Provide the [x, y] coordinate of the cell's center where the given text is located.  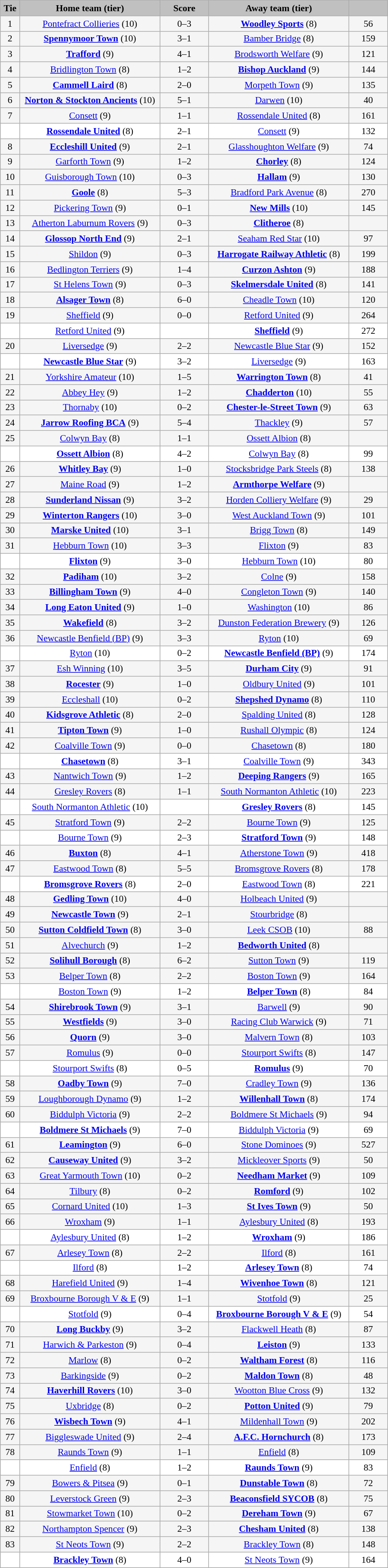
163 [368, 362]
34 [10, 608]
223 [368, 792]
11 [10, 193]
125 [368, 822]
Thornaby (10) [90, 408]
Colne (9) [279, 577]
90 [368, 1007]
32 [10, 577]
Abbey Hey (9) [90, 392]
31 [10, 546]
16 [10, 270]
Home team (tier) [90, 8]
130 [368, 177]
110 [368, 699]
Eccleshall (10) [90, 699]
2–4 [184, 1437]
82 [10, 1529]
Bowers & Pitsea (9) [90, 1483]
102 [368, 1191]
19 [10, 316]
Garforth Town (9) [90, 162]
Leek CSOB (10) [279, 930]
199 [368, 254]
4–2 [184, 454]
Wisbech Town (9) [90, 1422]
135 [368, 85]
Solihull Borough (8) [90, 961]
Alvechurch (9) [90, 945]
Tilbury (8) [90, 1191]
188 [368, 270]
Billingham Town (9) [90, 592]
81 [10, 1514]
St Ives Town (9) [279, 1207]
20 [10, 346]
193 [368, 1222]
59 [10, 1099]
Rocester (9) [90, 684]
7 [10, 116]
141 [368, 285]
Stone Dominoes (9) [279, 1145]
Yorkshire Amateur (10) [90, 377]
128 [368, 715]
Score [184, 8]
76 [10, 1422]
78 [10, 1452]
Stocksbridge Park Steels (8) [279, 469]
28 [10, 500]
Dereham Town (9) [279, 1514]
30 [10, 530]
6–2 [184, 961]
Shirebrook Town (9) [90, 1007]
39 [10, 699]
47 [10, 869]
Pontefract Collieries (10) [90, 24]
21 [10, 377]
Away team (tier) [279, 8]
26 [10, 469]
5 [10, 85]
Wivenhoe Town (8) [279, 1283]
Glasshoughton Welfare (9) [279, 147]
Harefield United (9) [90, 1283]
68 [10, 1283]
5–5 [184, 869]
15 [10, 254]
Brigg Town (8) [279, 530]
Sutton Town (9) [279, 961]
Needham Market (9) [279, 1176]
Malvern Town (8) [279, 1038]
221 [368, 884]
Morpeth Town (9) [279, 85]
Biggleswade United (9) [90, 1437]
Stowmarket Town (10) [90, 1514]
Trafford (9) [90, 54]
1–5 [184, 377]
37 [10, 669]
Oadby Town (9) [90, 1084]
Goole (8) [90, 193]
Esh Winning (10) [90, 669]
Cornard United (10) [90, 1207]
St Helens Town (9) [90, 285]
42 [10, 746]
Loughborough Dynamo (9) [90, 1099]
Potton United (9) [279, 1406]
Bamber Bridge (8) [279, 39]
52 [10, 961]
Maine Road (9) [90, 485]
12 [10, 208]
94 [368, 1114]
Uxbridge (8) [90, 1406]
Tie [10, 8]
18 [10, 300]
A.F.C. Hornchurch (8) [279, 1437]
133 [368, 1345]
Flackwell Heath (8) [279, 1330]
35 [10, 623]
103 [368, 1038]
64 [10, 1191]
58 [10, 1084]
Guisborough Town (10) [90, 177]
88 [368, 930]
Waltham Forest (8) [279, 1360]
Sutton Coldfield Town (8) [90, 930]
44 [10, 792]
Brodsworth Welfare (9) [279, 54]
New Mills (10) [279, 208]
Nantwich Town (9) [90, 776]
Willenhall Town (8) [279, 1099]
33 [10, 592]
1 [10, 24]
Congleton Town (9) [279, 592]
Seaham Red Star (10) [279, 239]
158 [368, 577]
Spennymoor Town (10) [90, 39]
Chester-le-Street Town (9) [279, 408]
Maldon Town (8) [279, 1376]
Deeping Rangers (9) [279, 776]
Beaconsfield SYCOB (8) [279, 1499]
Causeway United (9) [90, 1160]
49 [10, 915]
Atherton Laburnum Rovers (9) [90, 223]
99 [368, 454]
418 [368, 853]
27 [10, 485]
Shildon (9) [90, 254]
10 [10, 177]
149 [368, 530]
Barkingside (9) [90, 1376]
126 [368, 623]
73 [10, 1376]
Newcastle Town (9) [90, 915]
Padiham (10) [90, 577]
2 [10, 39]
Romford (9) [279, 1191]
77 [10, 1437]
Marlow (8) [90, 1360]
Cammell Laird (8) [90, 85]
66 [10, 1222]
Whitley Bay (9) [90, 469]
Shepshed Dynamo (8) [279, 699]
140 [368, 592]
Horden Colliery Welfare (9) [279, 500]
65 [10, 1207]
1–3 [184, 1207]
24 [10, 423]
Bedworth United (8) [279, 945]
Quorn (9) [90, 1038]
Winterton Rangers (10) [90, 515]
Chesham United (8) [279, 1529]
Norton & Stockton Ancients (10) [90, 100]
Hallam (9) [279, 177]
Wootton Blue Cross (9) [279, 1391]
17 [10, 285]
147 [368, 1053]
9 [10, 162]
3–5 [184, 669]
87 [368, 1330]
Great Yarmouth Town (10) [90, 1176]
Darwen (10) [279, 100]
43 [10, 776]
Stourbridge (8) [279, 915]
0–5 [184, 1068]
Long Eaton United (9) [90, 608]
Tipton Town (9) [90, 731]
180 [368, 746]
264 [368, 316]
23 [10, 408]
22 [10, 392]
86 [368, 608]
Mildenhall Town (9) [279, 1422]
Warrington Town (8) [279, 377]
13 [10, 223]
159 [368, 39]
Northampton Spencer (9) [90, 1529]
8 [10, 147]
Jarrow Roofing BCA (9) [90, 423]
53 [10, 976]
5–3 [184, 193]
Leverstock Green (9) [90, 1499]
165 [368, 776]
91 [368, 669]
152 [368, 346]
Skelmersdale United (8) [279, 285]
173 [368, 1437]
Washington (10) [279, 608]
Kidsgrove Athletic (8) [90, 715]
60 [10, 1114]
202 [368, 1422]
Gedling Town (10) [90, 899]
119 [368, 961]
Racing Club Warwick (9) [279, 1022]
Chadderton (10) [279, 392]
Barwell (9) [279, 1007]
38 [10, 684]
97 [368, 239]
Leamington (9) [90, 1145]
Chorley (8) [279, 162]
Long Buckby (9) [90, 1330]
Clitheroe (8) [279, 223]
Wakefield (8) [90, 623]
178 [368, 869]
Mickleover Sports (9) [279, 1160]
Dunston Federation Brewery (9) [279, 623]
62 [10, 1160]
272 [368, 331]
136 [368, 1084]
46 [10, 853]
Atherstone Town (9) [279, 853]
Oldbury United (9) [279, 684]
Curzon Ashton (9) [279, 270]
4 [10, 70]
144 [368, 70]
Harrogate Railway Athletic (8) [279, 254]
Bishop Auckland (9) [279, 70]
Armthorpe Welfare (9) [279, 485]
Spalding United (8) [279, 715]
61 [10, 1145]
36 [10, 638]
Cradley Town (9) [279, 1084]
3 [10, 54]
Buxton (8) [90, 853]
116 [368, 1360]
Pickering Town (9) [90, 208]
Durham City (9) [279, 669]
Sunderland Nissan (9) [90, 500]
527 [368, 1145]
Dunstable Town (8) [279, 1483]
5–4 [184, 423]
Holbeach United (9) [279, 899]
Alsager Town (8) [90, 300]
270 [368, 193]
Bridlington Town (8) [90, 70]
186 [368, 1237]
Marske United (10) [90, 530]
Rushall Olympic (8) [279, 731]
Cheadle Town (10) [279, 300]
Thackley (9) [279, 423]
Harwich & Parkeston (9) [90, 1345]
84 [368, 991]
120 [368, 300]
343 [368, 761]
Eccleshill United (9) [90, 147]
Woodley Sports (8) [279, 24]
Haverhill Rovers (10) [90, 1391]
5–1 [184, 100]
Leiston (9) [279, 1345]
Westfields (9) [90, 1022]
14 [10, 239]
West Auckland Town (9) [279, 515]
Bedlington Terriers (9) [90, 270]
51 [10, 945]
Bradford Park Avenue (8) [279, 193]
6 [10, 100]
Glossop North End (9) [90, 239]
45 [10, 822]
